Output the [X, Y] coordinate of the center of the cell containing the given text.  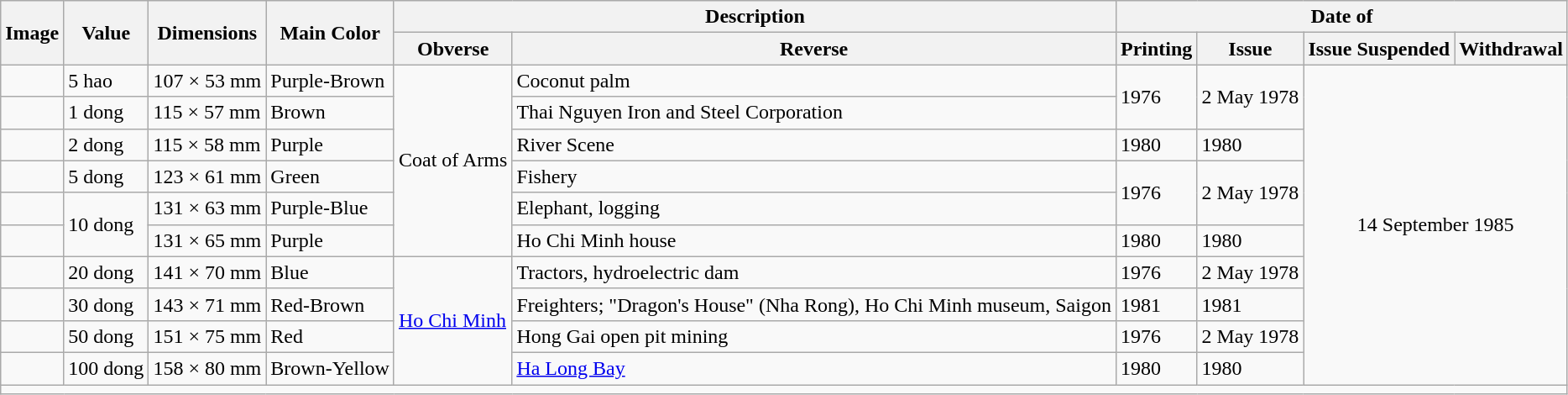
Image [32, 33]
Coat of Arms [452, 161]
Freighters; "Dragon's House" (Nha Rong), Ho Chi Minh museum, Saigon [814, 304]
Date of [1341, 17]
Blue [331, 272]
107 × 53 mm [207, 81]
Fishery [814, 176]
5 dong [106, 176]
Printing [1156, 49]
Red-Brown [331, 304]
50 dong [106, 336]
River Scene [814, 145]
Ho Chi Minh [452, 320]
Issue [1251, 49]
Green [331, 176]
131 × 65 mm [207, 240]
115 × 58 mm [207, 145]
Elephant, logging [814, 208]
131 × 63 mm [207, 208]
Ha Long Bay [814, 368]
115 × 57 mm [207, 113]
Value [106, 33]
Hong Gai open pit mining [814, 336]
Thai Nguyen Iron and Steel Corporation [814, 113]
Tractors, hydroelectric dam [814, 272]
100 dong [106, 368]
14 September 1985 [1435, 225]
Issue Suspended [1379, 49]
Purple-Brown [331, 81]
Dimensions [207, 33]
10 dong [106, 224]
143 × 71 mm [207, 304]
Purple-Blue [331, 208]
Withdrawal [1511, 49]
Red [331, 336]
1 dong [106, 113]
Coconut palm [814, 81]
Reverse [814, 49]
123 × 61 mm [207, 176]
Main Color [331, 33]
2 dong [106, 145]
158 × 80 mm [207, 368]
Obverse [452, 49]
Brown-Yellow [331, 368]
20 dong [106, 272]
Brown [331, 113]
5 hao [106, 81]
151 × 75 mm [207, 336]
141 × 70 mm [207, 272]
30 dong [106, 304]
Ho Chi Minh house [814, 240]
Description [755, 17]
